Return [X, Y] of the center of cell containing provided text 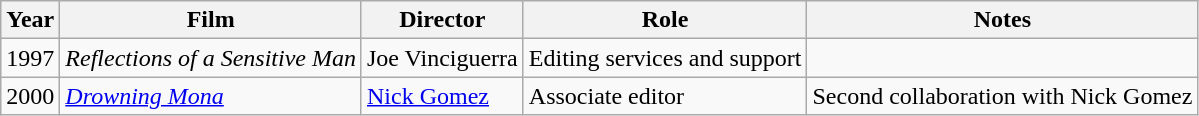
1997 [30, 58]
Year [30, 20]
Notes [1002, 20]
Director [442, 20]
2000 [30, 96]
Second collaboration with Nick Gomez [1002, 96]
Editing services and support [665, 58]
Nick Gomez [442, 96]
Reflections of a Sensitive Man [211, 58]
Drowning Mona [211, 96]
Joe Vinciguerra [442, 58]
Role [665, 20]
Film [211, 20]
Associate editor [665, 96]
